Search for the cell housing the specified text and yield its (X, Y) center coordinate. 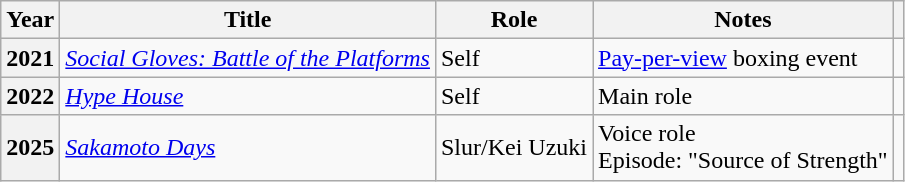
Title (248, 20)
Notes (744, 20)
Sakamoto Days (248, 148)
2025 (30, 148)
Slur/Kei Uzuki (514, 148)
Year (30, 20)
Hype House (248, 96)
Role (514, 20)
Voice roleEpisode: "Source of Strength" (744, 148)
2021 (30, 58)
2022 (30, 96)
Pay-per-view boxing event (744, 58)
Main role (744, 96)
Social Gloves: Battle of the Platforms (248, 58)
